From the cell containing the given text, extract its center point as (X, Y) coordinate. 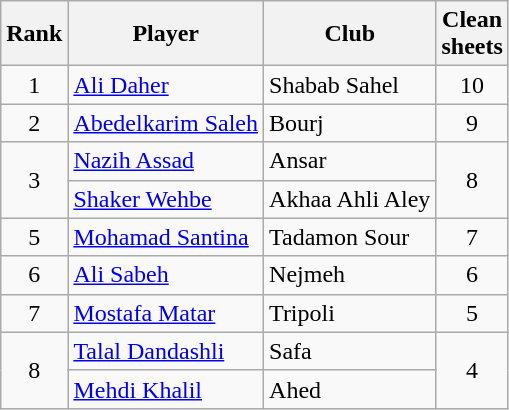
Club (350, 34)
4 (472, 370)
Cleansheets (472, 34)
Ali Sabeh (166, 275)
Talal Dandashli (166, 351)
10 (472, 85)
Mostafa Matar (166, 313)
Rank (34, 34)
Akhaa Ahli Aley (350, 199)
3 (34, 180)
1 (34, 85)
9 (472, 123)
Safa (350, 351)
Shaker Wehbe (166, 199)
Tadamon Sour (350, 237)
Abedelkarim Saleh (166, 123)
Player (166, 34)
Nazih Assad (166, 161)
Bourj (350, 123)
Ahed (350, 389)
Ansar (350, 161)
2 (34, 123)
Shabab Sahel (350, 85)
Mehdi Khalil (166, 389)
Ali Daher (166, 85)
Tripoli (350, 313)
Nejmeh (350, 275)
Mohamad Santina (166, 237)
